Provide the [X, Y] coordinate of the cell's center where the given text is located.  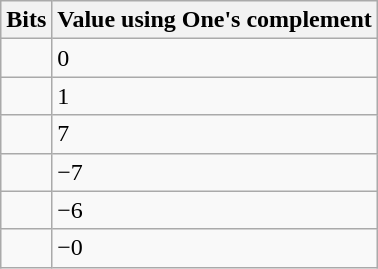
7 [215, 134]
−7 [215, 172]
−0 [215, 248]
Value using One's complement [215, 20]
Bits [26, 20]
−6 [215, 210]
0 [215, 58]
1 [215, 96]
